From the cell containing the given text, extract its center point as (X, Y) coordinate. 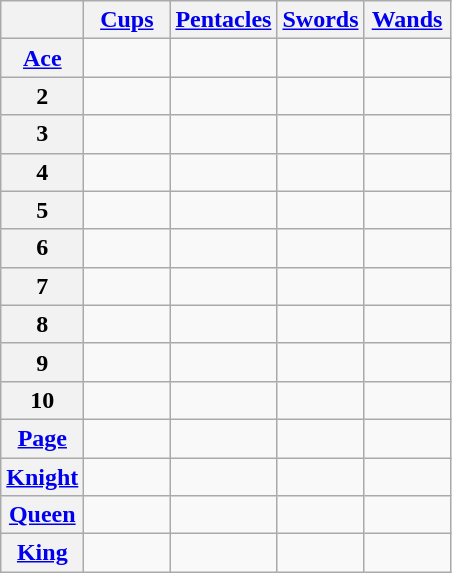
Wands (407, 20)
4 (42, 172)
9 (42, 362)
Page (42, 438)
Knight (42, 477)
Ace (42, 58)
Cups (127, 20)
6 (42, 248)
2 (42, 96)
King (42, 553)
10 (42, 400)
5 (42, 210)
8 (42, 324)
7 (42, 286)
Pentacles (224, 20)
3 (42, 134)
Swords (320, 20)
Queen (42, 515)
